Find where the given text appears and provide that cell's center as [x, y] coordinate. 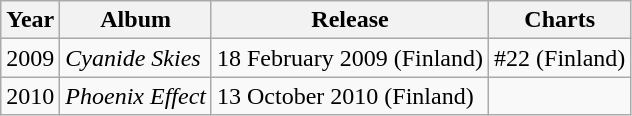
Year [30, 20]
Release [350, 20]
Cyanide Skies [136, 58]
Album [136, 20]
2010 [30, 96]
13 October 2010 (Finland) [350, 96]
#22 (Finland) [560, 58]
2009 [30, 58]
Phoenix Effect [136, 96]
Charts [560, 20]
18 February 2009 (Finland) [350, 58]
